Locate the cell with the specified text and output its (x, y) center coordinate. 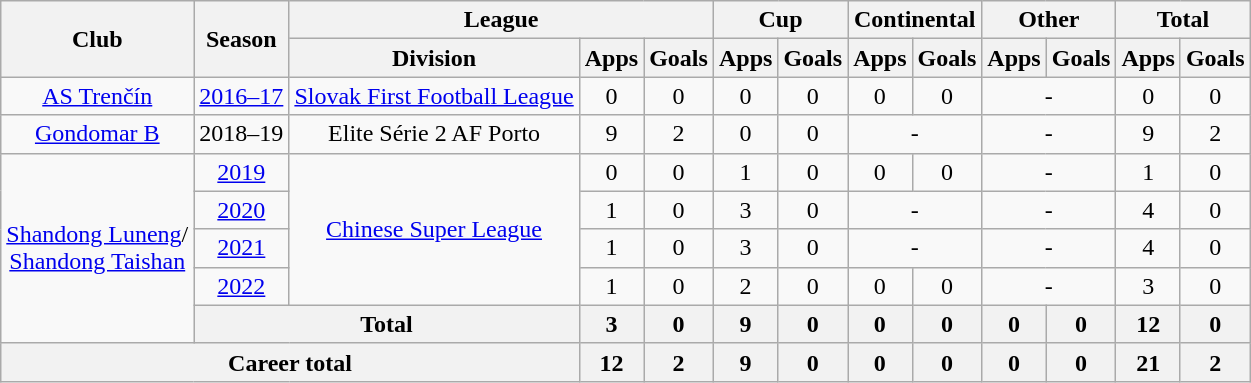
2022 (242, 286)
2020 (242, 210)
League (502, 20)
2018–19 (242, 134)
Other (1049, 20)
Division (434, 58)
Cup (780, 20)
2021 (242, 248)
Career total (290, 362)
2016–17 (242, 96)
Chinese Super League (434, 229)
AS Trenčín (98, 96)
Continental (915, 20)
21 (1148, 362)
Elite Série 2 AF Porto (434, 134)
Gondomar B (98, 134)
Club (98, 39)
Slovak First Football League (434, 96)
Shandong Luneng/Shandong Taishan (98, 248)
2019 (242, 172)
Season (242, 39)
